Return [X, Y] of the center of cell containing provided text 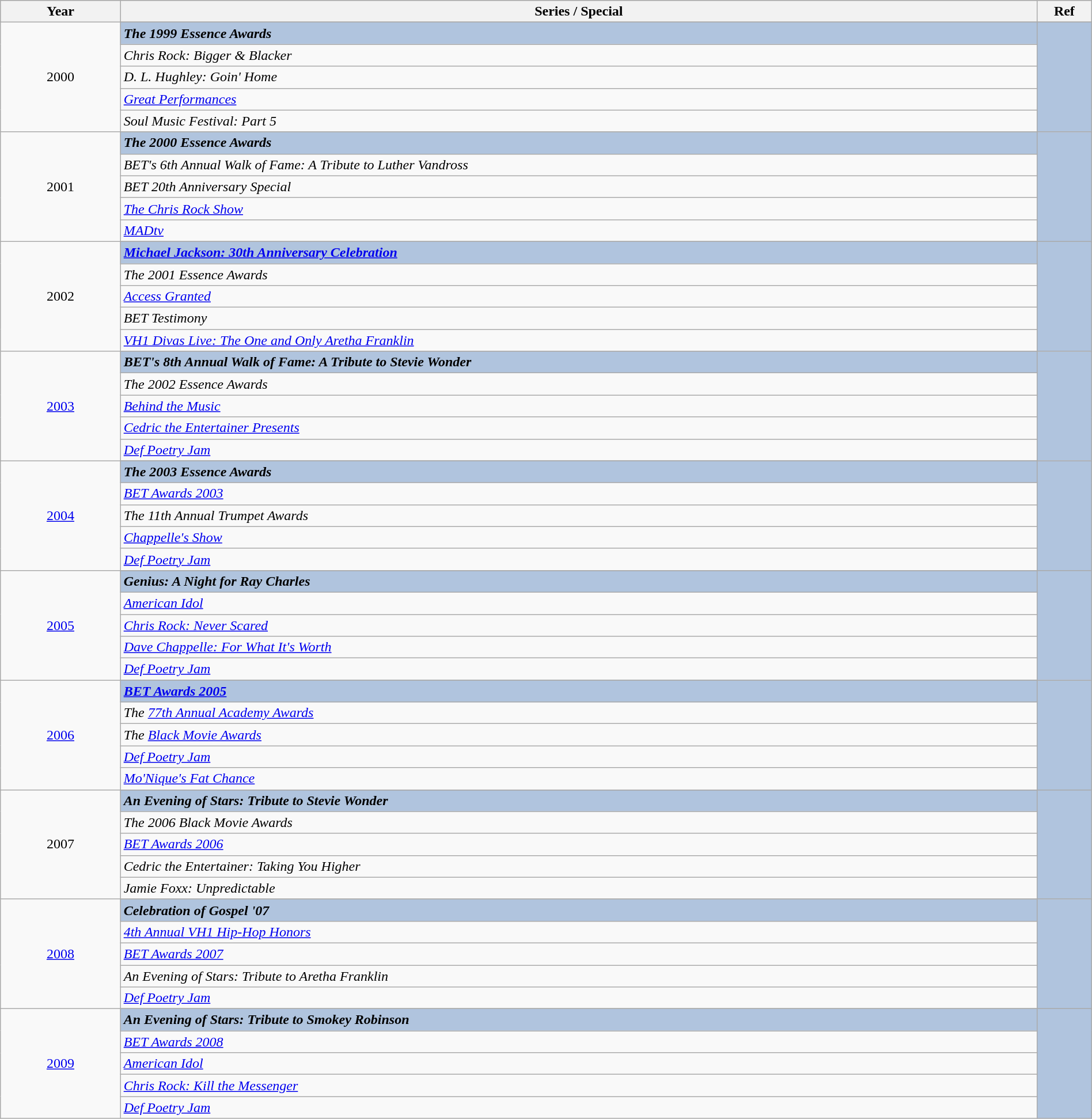
2006 [60, 735]
The 2001 Essence Awards [578, 275]
Soul Music Festival: Part 5 [578, 121]
The 2003 Essence Awards [578, 472]
Series / Special [578, 12]
The Black Movie Awards [578, 735]
The 77th Annual Academy Awards [578, 713]
Behind the Music [578, 406]
Great Performances [578, 99]
Mo'Nique's Fat Chance [578, 779]
BET's 8th Annual Walk of Fame: A Tribute to Stevie Wonder [578, 362]
VH1 Divas Live: The One and Only Aretha Franklin [578, 340]
Genius: A Night for Ray Charles [578, 581]
2000 [60, 77]
Cedric the Entertainer Presents [578, 428]
The Chris Rock Show [578, 208]
Dave Chappelle: For What It's Worth [578, 647]
2003 [60, 406]
BET's 6th Annual Walk of Fame: A Tribute to Luther Vandross [578, 165]
Cedric the Entertainer: Taking You Higher [578, 866]
Michael Jackson: 30th Anniversary Celebration [578, 252]
Chris Rock: Kill the Messenger [578, 1086]
An Evening of Stars: Tribute to Stevie Wonder [578, 801]
2002 [60, 296]
2001 [60, 187]
Jamie Foxx: Unpredictable [578, 888]
Celebration of Gospel '07 [578, 910]
4th Annual VH1 Hip-Hop Honors [578, 932]
BET Awards 2005 [578, 691]
BET Awards 2006 [578, 844]
The 1999 Essence Awards [578, 33]
BET Awards 2003 [578, 494]
D. L. Hughley: Goin' Home [578, 77]
An Evening of Stars: Tribute to Smokey Robinson [578, 1020]
BET Testimony [578, 318]
BET 20th Anniversary Special [578, 187]
2007 [60, 844]
Chris Rock: Never Scared [578, 625]
The 2000 Essence Awards [578, 143]
2009 [60, 1064]
BET Awards 2008 [578, 1042]
BET Awards 2007 [578, 954]
Ref [1064, 12]
The 11th Annual Trumpet Awards [578, 515]
The 2006 Black Movie Awards [578, 822]
Year [60, 12]
2008 [60, 954]
2004 [60, 515]
2005 [60, 625]
An Evening of Stars: Tribute to Aretha Franklin [578, 976]
Chris Rock: Bigger & Blacker [578, 55]
The 2002 Essence Awards [578, 384]
Access Granted [578, 297]
Chappelle's Show [578, 537]
MADtv [578, 230]
